Provide the [X, Y] coordinate of the cell's center where the given text is located.  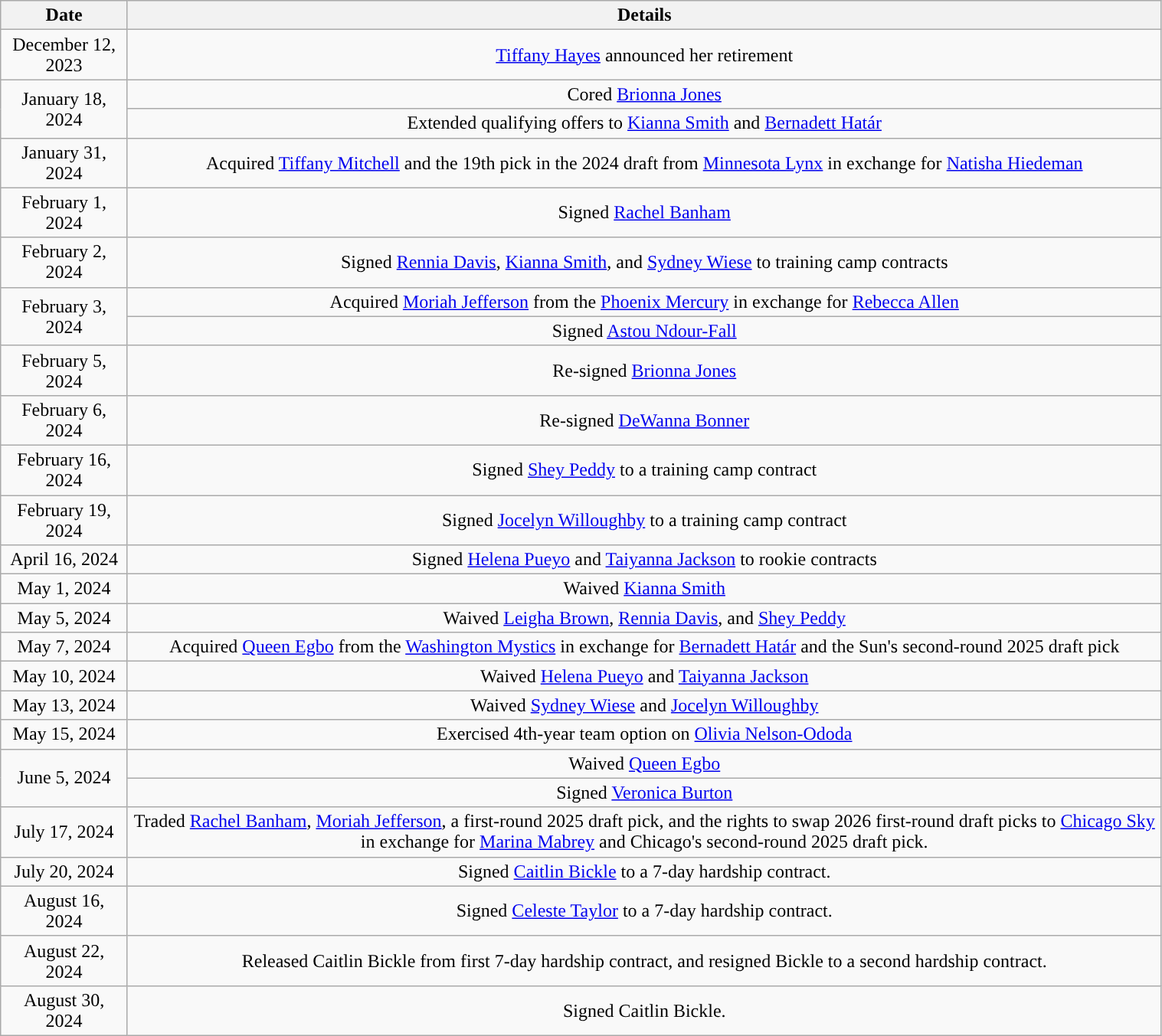
July 20, 2024 [64, 871]
Acquired Moriah Jefferson from the Phoenix Mercury in exchange for Rebecca Allen [644, 302]
February 1, 2024 [64, 213]
May 10, 2024 [64, 676]
August 16, 2024 [64, 911]
Signed Celeste Taylor to a 7-day hardship contract. [644, 911]
Signed Caitlin Bickle. [644, 1011]
January 18, 2024 [64, 109]
Exercised 4th-year team option on Olivia Nelson-Ododa [644, 734]
Acquired Tiffany Mitchell and the 19th pick in the 2024 draft from Minnesota Lynx in exchange for Natisha Hiedeman [644, 162]
May 13, 2024 [64, 705]
Extended qualifying offers to Kianna Smith and Bernadett Határ [644, 123]
Tiffany Hayes announced her retirement [644, 55]
February 16, 2024 [64, 470]
May 5, 2024 [64, 618]
Waived Sydney Wiese and Jocelyn Willoughby [644, 705]
Released Caitlin Bickle from first 7-day hardship contract, and resigned Bickle to a second hardship contract. [644, 960]
February 3, 2024 [64, 316]
Signed Rachel Banham [644, 213]
Waived Kianna Smith [644, 589]
May 15, 2024 [64, 734]
January 31, 2024 [64, 162]
Signed Shey Peddy to a training camp contract [644, 470]
August 30, 2024 [64, 1011]
June 5, 2024 [64, 778]
February 2, 2024 [64, 262]
December 12, 2023 [64, 55]
Signed Veronica Burton [644, 793]
Signed Caitlin Bickle to a 7-day hardship contract. [644, 871]
Waived Queen Egbo [644, 763]
Cored Brionna Jones [644, 94]
May 7, 2024 [64, 647]
May 1, 2024 [64, 589]
February 19, 2024 [64, 519]
Acquired Queen Egbo from the Washington Mystics in exchange for Bernadett Határ and the Sun's second-round 2025 draft pick [644, 647]
August 22, 2024 [64, 960]
February 5, 2024 [64, 371]
Details [644, 15]
February 6, 2024 [64, 420]
Re-signed DeWanna Bonner [644, 420]
Waived Leigha Brown, Rennia Davis, and Shey Peddy [644, 618]
Signed Astou Ndour-Fall [644, 331]
July 17, 2024 [64, 832]
Date [64, 15]
Signed Helena Pueyo and Taiyanna Jackson to rookie contracts [644, 560]
Re-signed Brionna Jones [644, 371]
Signed Jocelyn Willoughby to a training camp contract [644, 519]
Signed Rennia Davis, Kianna Smith, and Sydney Wiese to training camp contracts [644, 262]
April 16, 2024 [64, 560]
Waived Helena Pueyo and Taiyanna Jackson [644, 676]
